Output the [X, Y] coordinate of the center of the cell containing the given text.  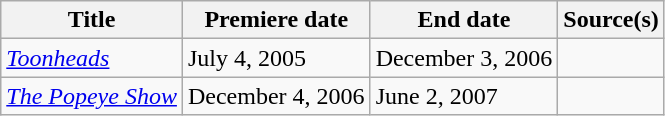
Title [92, 20]
December 4, 2006 [276, 96]
The Popeye Show [92, 96]
Source(s) [612, 20]
End date [464, 20]
December 3, 2006 [464, 58]
July 4, 2005 [276, 58]
Premiere date [276, 20]
Toonheads [92, 58]
June 2, 2007 [464, 96]
